Find where the given text appears and provide that cell's center as [X, Y] coordinate. 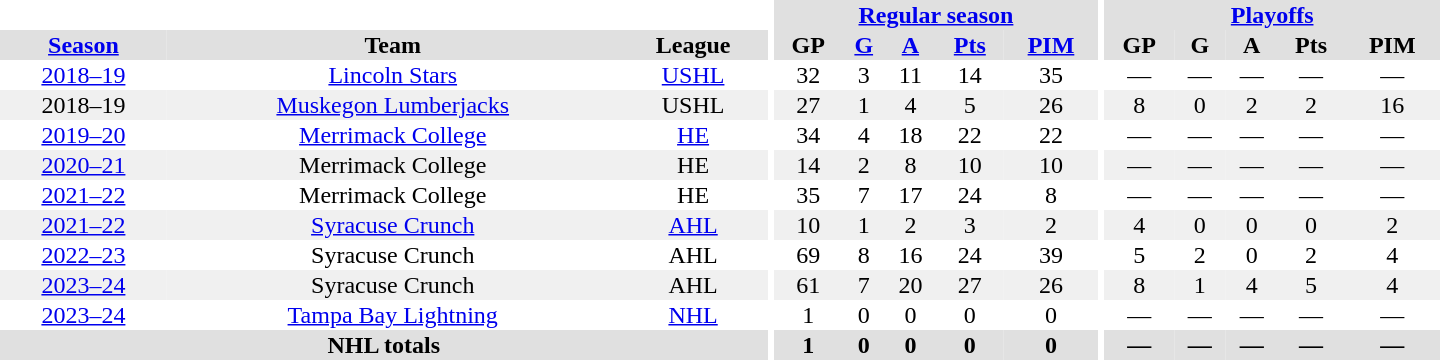
Lincoln Stars [393, 75]
2020–21 [84, 165]
Regular season [936, 15]
League [694, 45]
Tampa Bay Lightning [393, 315]
69 [808, 255]
39 [1050, 255]
Playoffs [1272, 15]
NHL [694, 315]
32 [808, 75]
61 [808, 285]
Muskegon Lumberjacks [393, 105]
NHL totals [384, 345]
34 [808, 135]
Season [84, 45]
17 [911, 195]
2022–23 [84, 255]
20 [911, 285]
11 [911, 75]
Team [393, 45]
2019–20 [84, 135]
18 [911, 135]
